Return the (x, y) coordinate for the center point of the cell that contains the specified text.  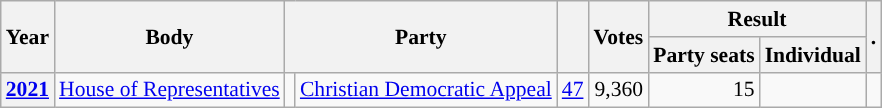
2021 (28, 90)
47 (573, 90)
Body (170, 36)
Result (757, 19)
Individual (813, 55)
9,360 (618, 90)
House of Representatives (170, 90)
Party (421, 36)
Year (28, 36)
15 (704, 90)
Christian Democratic Appeal (426, 90)
Votes (618, 36)
. (874, 36)
Party seats (704, 55)
